Determine the [x, y] coordinate at the center of the cell enclosing the given text.  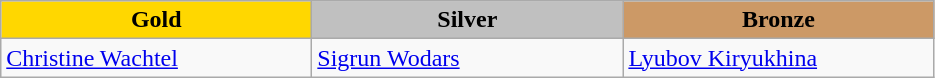
Silver [468, 20]
Sigrun Wodars [468, 58]
Christine Wachtel [156, 58]
Gold [156, 20]
Lyubov Kiryukhina [778, 58]
Bronze [778, 20]
